Provide the [x, y] coordinate of the cell's center where the given text is located.  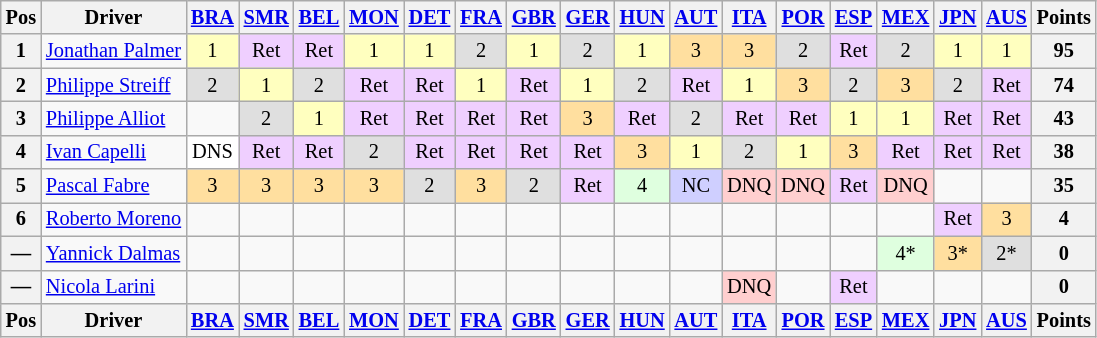
Roberto Moreno [114, 219]
95 [1064, 51]
43 [1064, 118]
Pascal Fabre [114, 186]
35 [1064, 186]
DNS [212, 152]
Ivan Capelli [114, 152]
Philippe Streiff [114, 85]
74 [1064, 85]
6 [21, 219]
Philippe Alliot [114, 118]
38 [1064, 152]
5 [21, 186]
Nicola Larini [114, 287]
4* [906, 253]
2* [1006, 253]
3* [958, 253]
NC [696, 186]
Jonathan Palmer [114, 51]
Yannick Dalmas [114, 253]
